Provide the [x, y] coordinate of the cell's center where the given text is located.  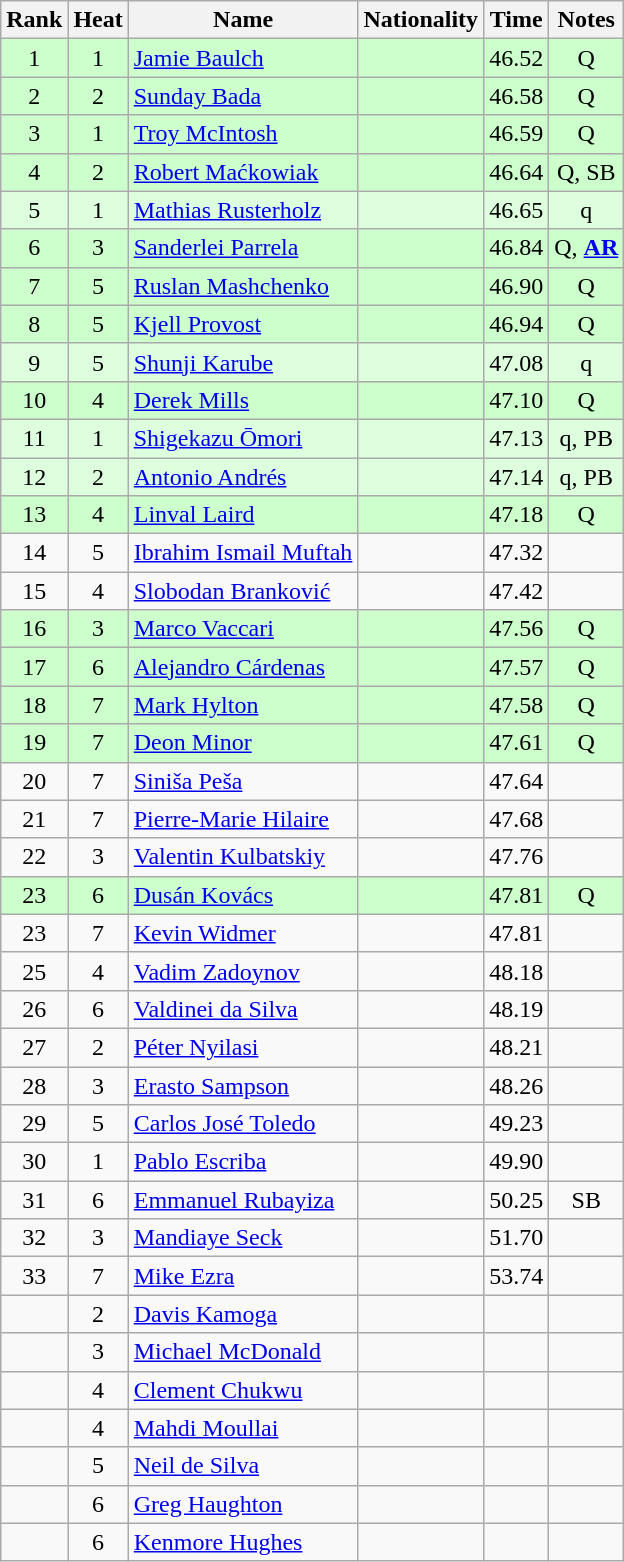
Valdinei da Silva [243, 1009]
47.13 [516, 438]
48.19 [516, 1009]
Clement Chukwu [243, 1390]
26 [34, 1009]
Robert Maćkowiak [243, 172]
Mandiaye Seck [243, 1238]
Siniša Peša [243, 781]
Erasto Sampson [243, 1085]
47.08 [516, 362]
49.23 [516, 1124]
47.57 [516, 667]
46.84 [516, 248]
49.90 [516, 1162]
33 [34, 1276]
Mahdi Moullai [243, 1428]
8 [34, 324]
48.26 [516, 1085]
Jamie Baulch [243, 58]
31 [34, 1200]
Mathias Rusterholz [243, 210]
15 [34, 591]
Kevin Widmer [243, 933]
Davis Kamoga [243, 1314]
Time [516, 20]
Sunday Bada [243, 96]
Ibrahim Ismail Muftah [243, 553]
Emmanuel Rubayiza [243, 1200]
46.64 [516, 172]
47.32 [516, 553]
47.42 [516, 591]
Kenmore Hughes [243, 1542]
19 [34, 743]
46.59 [516, 134]
32 [34, 1238]
Name [243, 20]
10 [34, 400]
17 [34, 667]
Greg Haughton [243, 1504]
Michael McDonald [243, 1352]
Linval Laird [243, 515]
47.61 [516, 743]
30 [34, 1162]
Mark Hylton [243, 705]
47.18 [516, 515]
Deon Minor [243, 743]
46.58 [516, 96]
9 [34, 362]
Carlos José Toledo [243, 1124]
Péter Nyilasi [243, 1047]
53.74 [516, 1276]
18 [34, 705]
Troy McIntosh [243, 134]
47.10 [516, 400]
29 [34, 1124]
Dusán Kovács [243, 895]
47.76 [516, 857]
14 [34, 553]
25 [34, 971]
47.58 [516, 705]
46.65 [516, 210]
22 [34, 857]
Shigekazu Ōmori [243, 438]
Pierre-Marie Hilaire [243, 819]
51.70 [516, 1238]
Sanderlei Parrela [243, 248]
Antonio Andrés [243, 477]
47.64 [516, 781]
Vadim Zadoynov [243, 971]
Notes [586, 20]
Mike Ezra [243, 1276]
Q, SB [586, 172]
Valentin Kulbatskiy [243, 857]
Shunji Karube [243, 362]
11 [34, 438]
13 [34, 515]
Ruslan Mashchenko [243, 286]
47.14 [516, 477]
20 [34, 781]
46.90 [516, 286]
48.21 [516, 1047]
50.25 [516, 1200]
Rank [34, 20]
Q, AR [586, 248]
46.52 [516, 58]
12 [34, 477]
Alejandro Cárdenas [243, 667]
16 [34, 629]
47.68 [516, 819]
48.18 [516, 971]
47.56 [516, 629]
Pablo Escriba [243, 1162]
28 [34, 1085]
27 [34, 1047]
Nationality [421, 20]
Derek Mills [243, 400]
SB [586, 1200]
Neil de Silva [243, 1466]
46.94 [516, 324]
Heat [98, 20]
Slobodan Branković [243, 591]
21 [34, 819]
Kjell Provost [243, 324]
Marco Vaccari [243, 629]
